Output the (X, Y) coordinate of the center of the cell containing the given text.  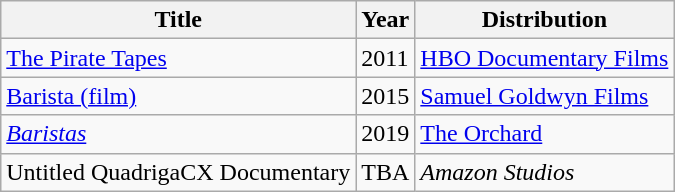
2015 (386, 96)
TBA (386, 172)
Amazon Studios (544, 172)
The Pirate Tapes (178, 58)
Baristas (178, 134)
2011 (386, 58)
Title (178, 20)
Samuel Goldwyn Films (544, 96)
Distribution (544, 20)
HBO Documentary Films (544, 58)
Year (386, 20)
Barista (film) (178, 96)
Untitled QuadrigaCX Documentary (178, 172)
2019 (386, 134)
The Orchard (544, 134)
